Determine the (X, Y) coordinate at the center of the cell enclosing the given text.  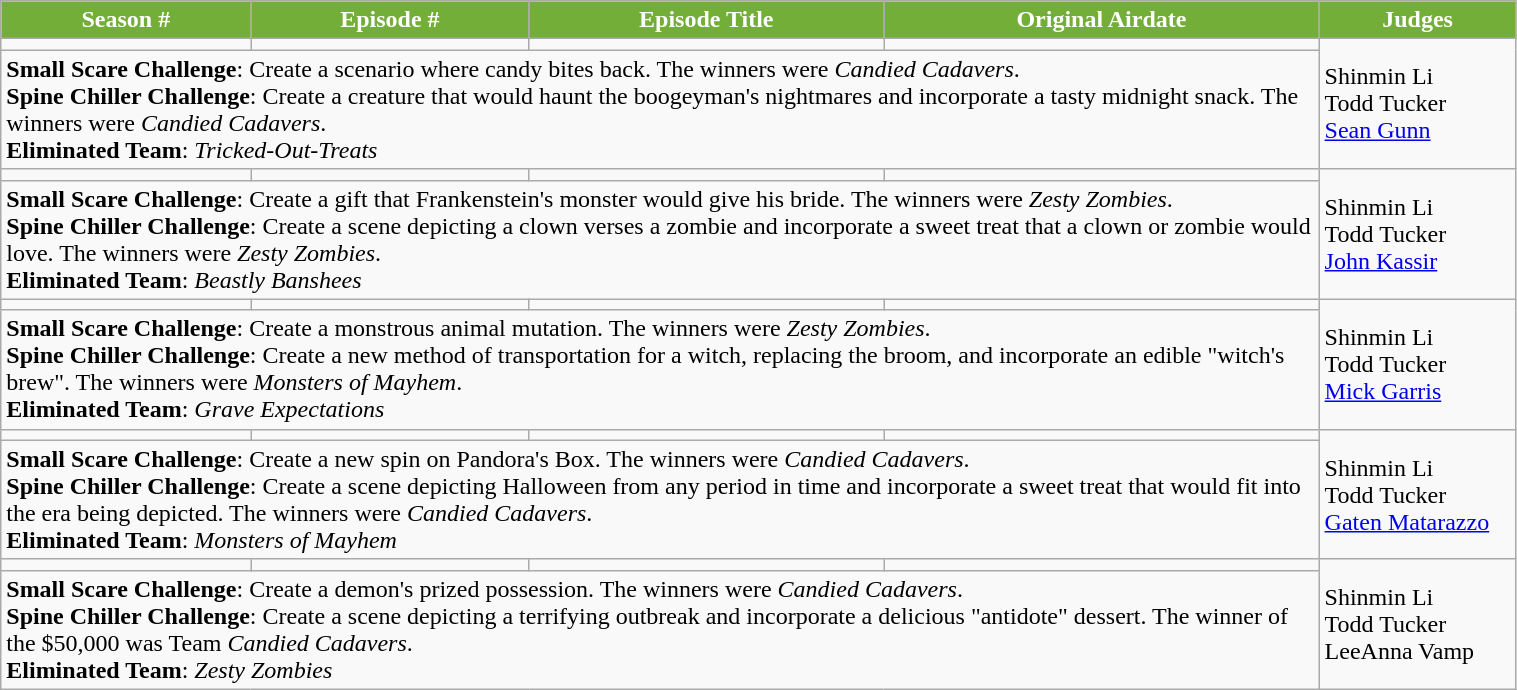
Shinmin LiTodd TuckerGaten Matarazzo (1418, 494)
Judges (1418, 20)
Shinmin LiTodd TuckerSean Gunn (1418, 104)
Shinmin LiTodd TuckerLeeAnna Vamp (1418, 624)
Episode # (390, 20)
Season # (126, 20)
Episode Title (706, 20)
Original Airdate (1102, 20)
Shinmin LiTodd TuckerMick Garris (1418, 364)
Shinmin LiTodd TuckerJohn Kassir (1418, 234)
